Provide the (x, y) coordinate of the cell's center where the given text is located.  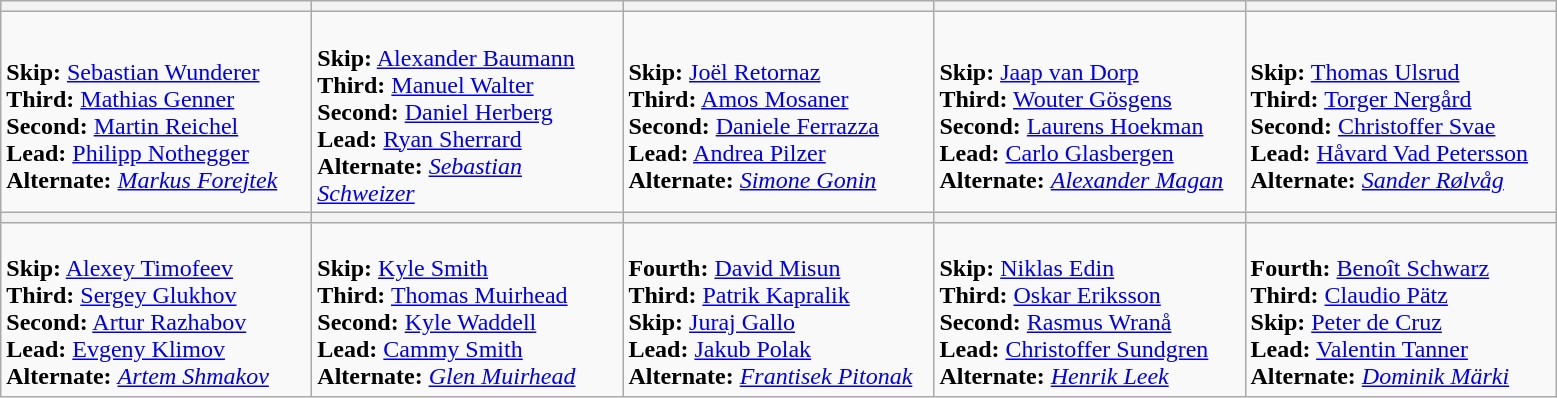
Fourth: Benoît Schwarz Third: Claudio Pätz Skip: Peter de Cruz Lead: Valentin Tanner Alternate: Dominik Märki (1400, 310)
Skip: Alexander Baumann Third: Manuel Walter Second: Daniel Herberg Lead: Ryan Sherrard Alternate: Sebastian Schweizer (468, 112)
Skip: Sebastian Wunderer Third: Mathias Genner Second: Martin Reichel Lead: Philipp Nothegger Alternate: Markus Forejtek (156, 112)
Skip: Niklas Edin Third: Oskar Eriksson Second: Rasmus Wranå Lead: Christoffer Sundgren Alternate: Henrik Leek (1090, 310)
Skip: Thomas Ulsrud Third: Torger Nergård Second: Christoffer Svae Lead: Håvard Vad Petersson Alternate: Sander Rølvåg (1400, 112)
Skip: Kyle Smith Third: Thomas Muirhead Second: Kyle Waddell Lead: Cammy Smith Alternate: Glen Muirhead (468, 310)
Skip: Alexey Timofeev Third: Sergey Glukhov Second: Artur Razhabov Lead: Evgeny Klimov Alternate: Artem Shmakov (156, 310)
Fourth: David Misun Third: Patrik Kapralik Skip: Juraj Gallo Lead: Jakub Polak Alternate: Frantisek Pitonak (778, 310)
Skip: Jaap van Dorp Third: Wouter Gösgens Second: Laurens Hoekman Lead: Carlo Glasbergen Alternate: Alexander Magan (1090, 112)
Skip: Joël Retornaz Third: Amos Mosaner Second: Daniele Ferrazza Lead: Andrea Pilzer Alternate: Simone Gonin (778, 112)
